For the text-containing cell, return its midpoint in (X, Y) coordinate format. 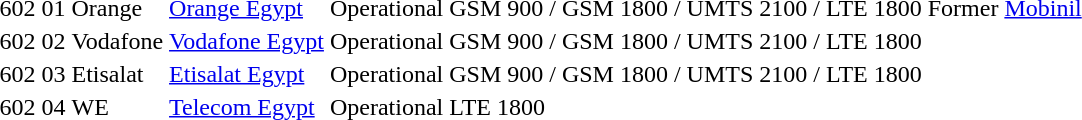
Vodafone Egypt (247, 41)
03 (54, 74)
02 (54, 41)
Etisalat (118, 74)
Vodafone (118, 41)
Etisalat Egypt (247, 74)
